Provide the (X, Y) coordinate of the cell's center where the given text is located.  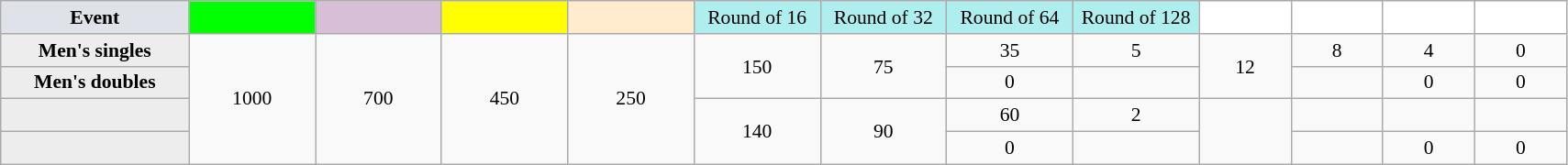
Round of 16 (757, 17)
12 (1245, 66)
35 (1010, 50)
2 (1136, 115)
Round of 64 (1010, 17)
90 (884, 132)
Men's doubles (95, 82)
450 (505, 99)
1000 (252, 99)
Men's singles (95, 50)
140 (757, 132)
4 (1429, 50)
150 (757, 66)
75 (884, 66)
5 (1136, 50)
700 (379, 99)
8 (1337, 50)
Round of 128 (1136, 17)
Event (95, 17)
Round of 32 (884, 17)
60 (1010, 115)
250 (631, 99)
